Return [X, Y] of the center of cell containing provided text 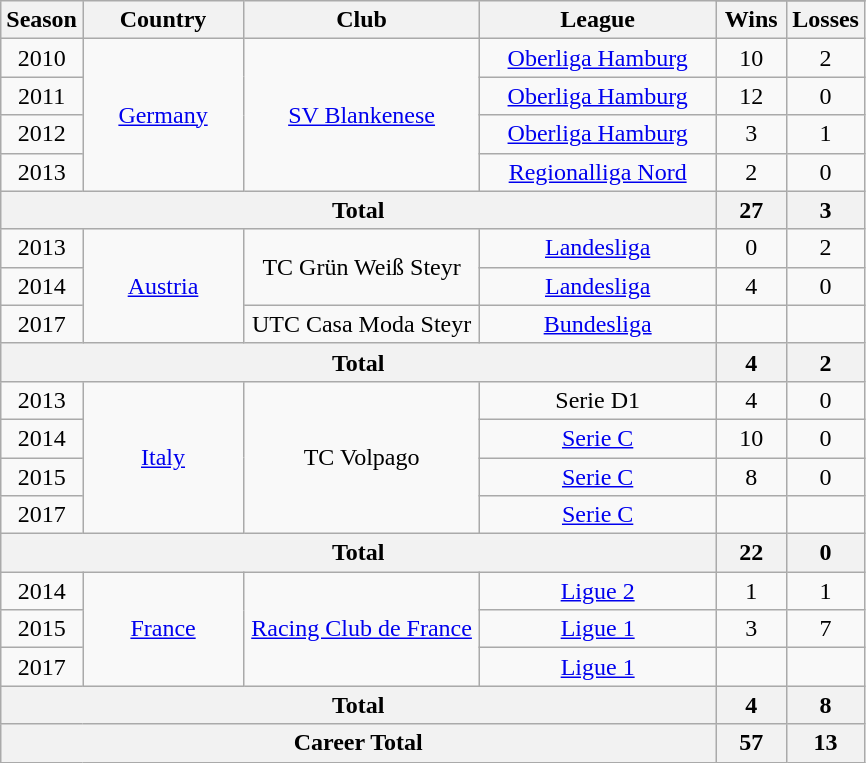
Austria [162, 286]
7 [826, 629]
Wins [752, 20]
12 [752, 96]
2011 [42, 96]
SV Blankenese [362, 115]
2010 [42, 58]
Regionalliga Nord [598, 172]
TC Grün Weiß Steyr [362, 267]
TC Volpago [362, 457]
UTC Casa Moda Steyr [362, 324]
Season [42, 20]
League [598, 20]
Racing Club de France [362, 629]
Italy [162, 457]
Bundesliga [598, 324]
27 [752, 210]
France [162, 629]
Germany [162, 115]
57 [752, 743]
Career Total [358, 743]
Club [362, 20]
2012 [42, 134]
Serie D1 [598, 400]
Losses [826, 20]
Country [162, 20]
22 [752, 553]
Ligue 2 [598, 591]
13 [826, 743]
